Return [x, y] of the center of cell containing provided text 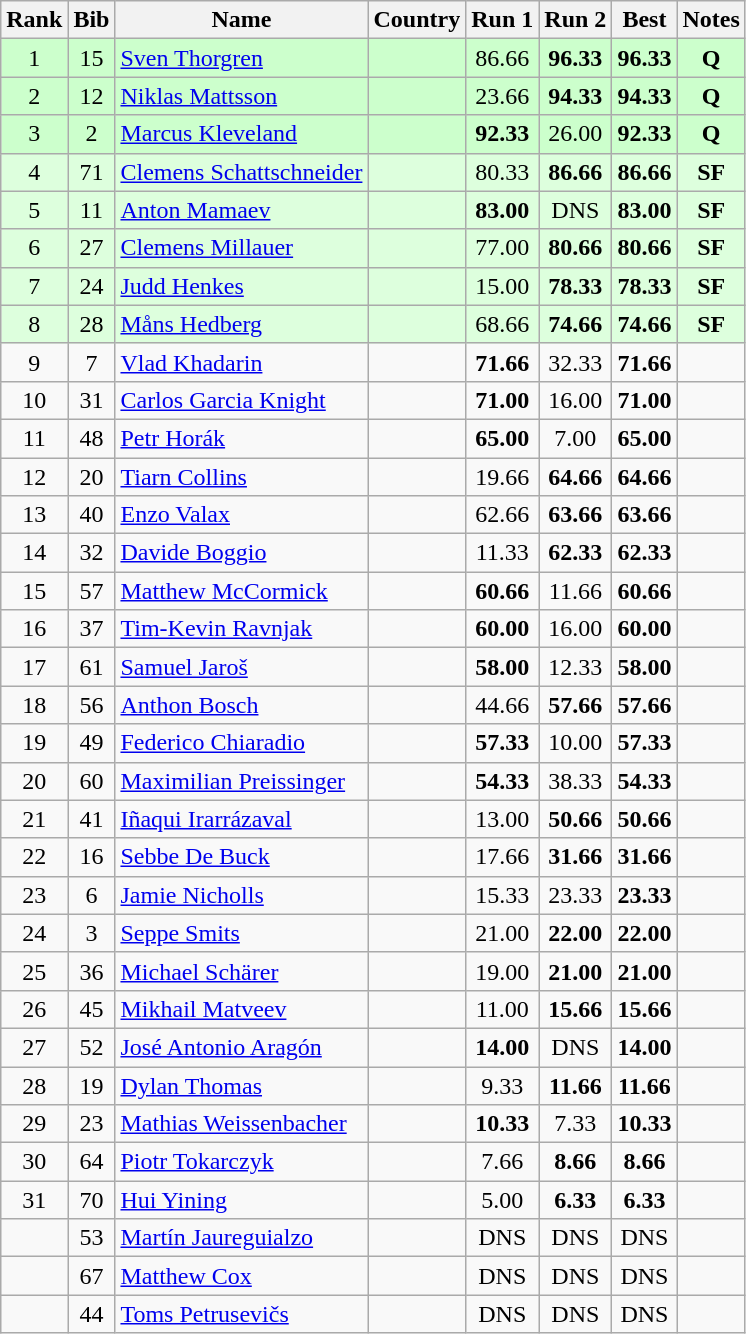
5.00 [502, 1200]
7.33 [576, 1124]
Notes [711, 20]
Carlos Garcia Knight [242, 400]
19.00 [502, 971]
Piotr Tokarczyk [242, 1162]
67 [92, 1276]
17 [34, 667]
7.00 [576, 438]
Hui Yining [242, 1200]
Martín Jaureguialzo [242, 1238]
Maximilian Preissinger [242, 781]
Mikhail Matveev [242, 1009]
Best [644, 20]
19.66 [502, 477]
41 [92, 819]
11.33 [502, 553]
15.33 [502, 895]
70 [92, 1200]
Sven Thorgren [242, 58]
13.00 [502, 819]
Name [242, 20]
26.00 [576, 134]
21 [34, 819]
23.66 [502, 96]
71 [92, 172]
Bib [92, 20]
9 [34, 362]
Enzo Valax [242, 515]
Samuel Jaroš [242, 667]
32.33 [576, 362]
Matthew McCormick [242, 591]
1 [34, 58]
7.66 [502, 1162]
Sebbe De Buck [242, 857]
Mathias Weissenbacher [242, 1124]
30 [34, 1162]
45 [92, 1009]
57 [92, 591]
Davide Boggio [242, 553]
Marcus Kleveland [242, 134]
38.33 [576, 781]
64 [92, 1162]
17.66 [502, 857]
Vlad Khadarin [242, 362]
52 [92, 1047]
Country [417, 20]
22 [34, 857]
53 [92, 1238]
Federico Chiaradio [242, 743]
56 [92, 705]
4 [34, 172]
44.66 [502, 705]
Clemens Millauer [242, 248]
48 [92, 438]
61 [92, 667]
Tiarn Collins [242, 477]
Judd Henkes [242, 286]
José Antonio Aragón [242, 1047]
9.33 [502, 1085]
10 [34, 400]
25 [34, 971]
11.00 [502, 1009]
13 [34, 515]
8 [34, 324]
Dylan Thomas [242, 1085]
37 [92, 629]
60 [92, 781]
68.66 [502, 324]
Run 1 [502, 20]
Iñaqui Irarrázaval [242, 819]
Niklas Mattsson [242, 96]
Michael Schärer [242, 971]
10.00 [576, 743]
18 [34, 705]
44 [92, 1314]
Clemens Schattschneider [242, 172]
Seppe Smits [242, 933]
15.00 [502, 286]
80.33 [502, 172]
14 [34, 553]
5 [34, 210]
Jamie Nicholls [242, 895]
Tim-Kevin Ravnjak [242, 629]
36 [92, 971]
Rank [34, 20]
Toms Petrusevičs [242, 1314]
Måns Hedberg [242, 324]
49 [92, 743]
26 [34, 1009]
32 [92, 553]
Matthew Cox [242, 1276]
77.00 [502, 248]
62.66 [502, 515]
Anton Mamaev [242, 210]
40 [92, 515]
Anthon Bosch [242, 705]
29 [34, 1124]
Run 2 [576, 20]
Petr Horák [242, 438]
12.33 [576, 667]
